Return the [x, y] coordinate for the center point of the cell that contains the specified text.  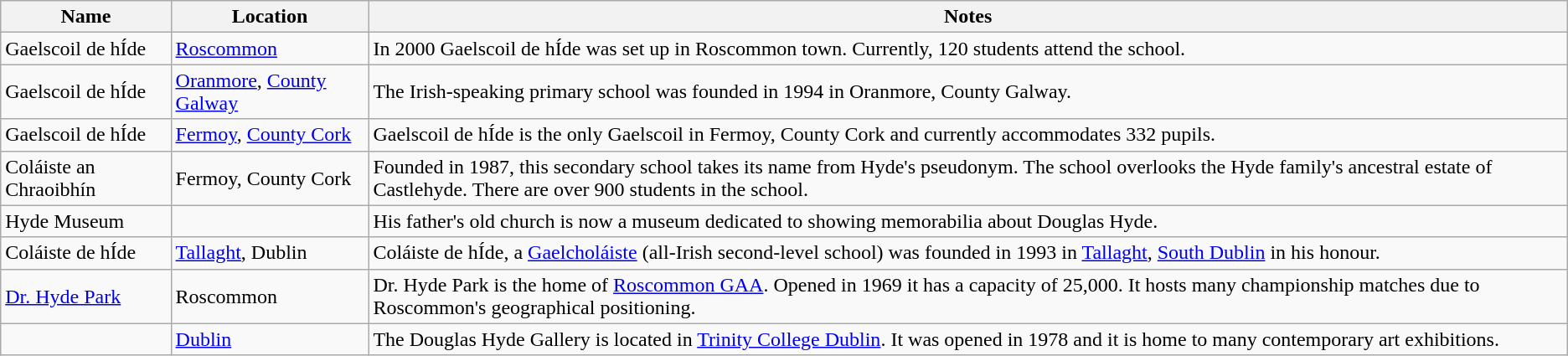
Coláiste de hÍde [85, 253]
Tallaght, Dublin [270, 253]
The Irish-speaking primary school was founded in 1994 in Oranmore, County Galway. [968, 92]
Gaelscoil de hÍde is the only Gaelscoil in Fermoy, County Cork and currently accommodates 332 pupils. [968, 135]
Hyde Museum [85, 221]
Name [85, 17]
Coláiste an Chraoibhín [85, 178]
Oranmore, County Galway [270, 92]
His father's old church is now a museum dedicated to showing memorabilia about Douglas Hyde. [968, 221]
Coláiste de hÍde, a Gaelcholáiste (all-Irish second-level school) was founded in 1993 in Tallaght, South Dublin in his honour. [968, 253]
Dublin [270, 339]
Location [270, 17]
Notes [968, 17]
In 2000 Gaelscoil de hÍde was set up in Roscommon town. Currently, 120 students attend the school. [968, 49]
The Douglas Hyde Gallery is located in Trinity College Dublin. It was opened in 1978 and it is home to many contemporary art exhibitions. [968, 339]
Dr. Hyde Park [85, 297]
